For the text-containing cell, return its midpoint in [x, y] coordinate format. 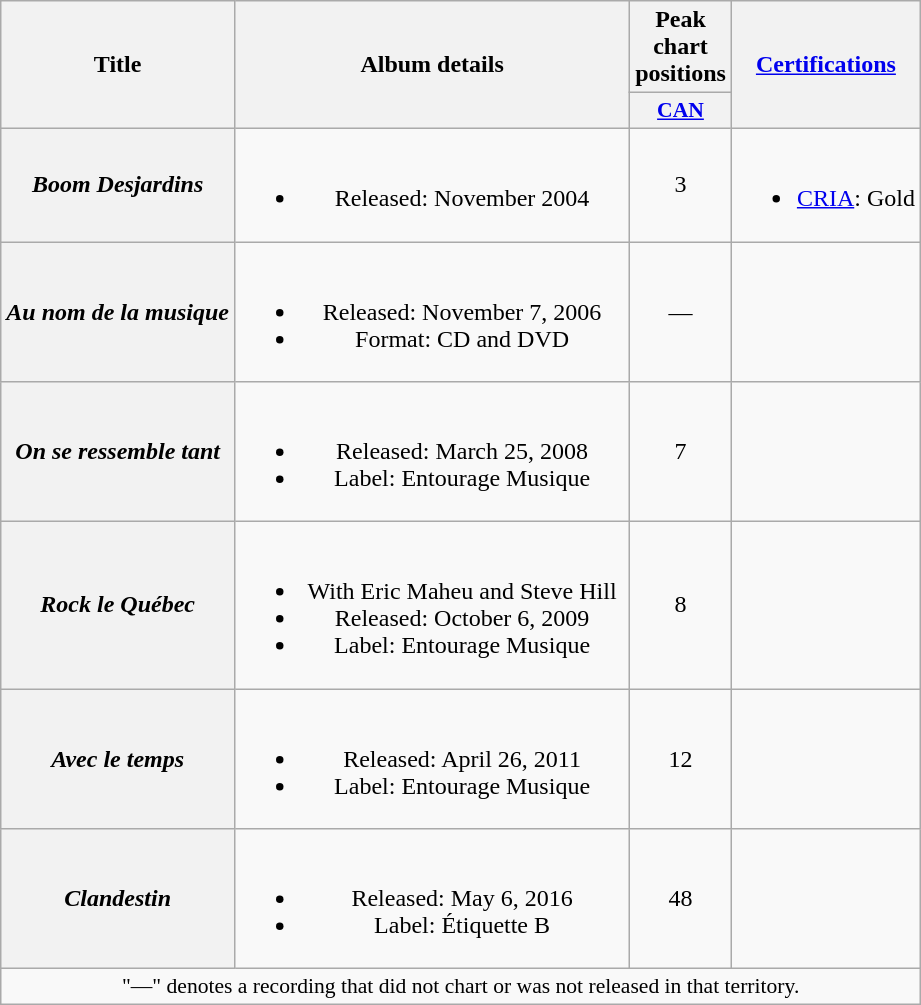
48 [681, 899]
Rock le Québec [118, 606]
Album details [432, 65]
3 [681, 184]
CRIA: Gold [826, 184]
Clandestin [118, 899]
8 [681, 606]
Released: March 25, 2008Label: Entourage Musique [432, 452]
On se ressemble tant [118, 452]
Au nom de la musique [118, 312]
Boom Desjardins [118, 184]
Title [118, 65]
Avec le temps [118, 759]
Certifications [826, 65]
Released: May 6, 2016Label: Étiquette B [432, 899]
— [681, 312]
Released: April 26, 2011Label: Entourage Musique [432, 759]
Released: November 7, 2006Format: CD and DVD [432, 312]
12 [681, 759]
7 [681, 452]
With Eric Maheu and Steve HillReleased: October 6, 2009Label: Entourage Musique [432, 606]
"—" denotes a recording that did not chart or was not released in that territory. [461, 987]
Released: November 2004 [432, 184]
Peak chart positions [681, 47]
CAN [681, 111]
